Identify which cell holds the provided text, then report its [x, y] central coordinate. 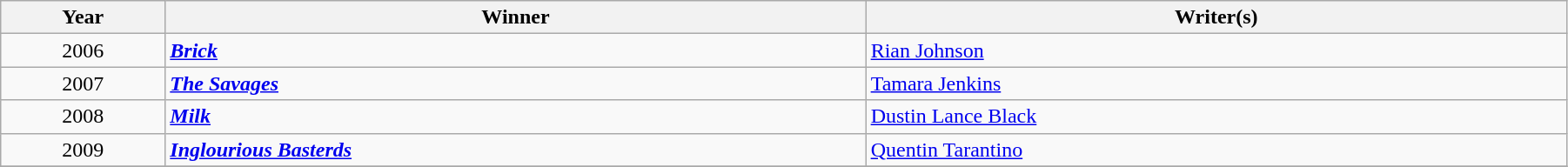
Writer(s) [1216, 17]
Inglourious Basterds [515, 150]
Brick [515, 50]
Year [84, 17]
Quentin Tarantino [1216, 150]
Milk [515, 117]
2009 [84, 150]
Dustin Lance Black [1216, 117]
2006 [84, 50]
Rian Johnson [1216, 50]
Tamara Jenkins [1216, 83]
2007 [84, 83]
Winner [515, 17]
2008 [84, 117]
The Savages [515, 83]
